Return [x, y] of the center of cell containing provided text 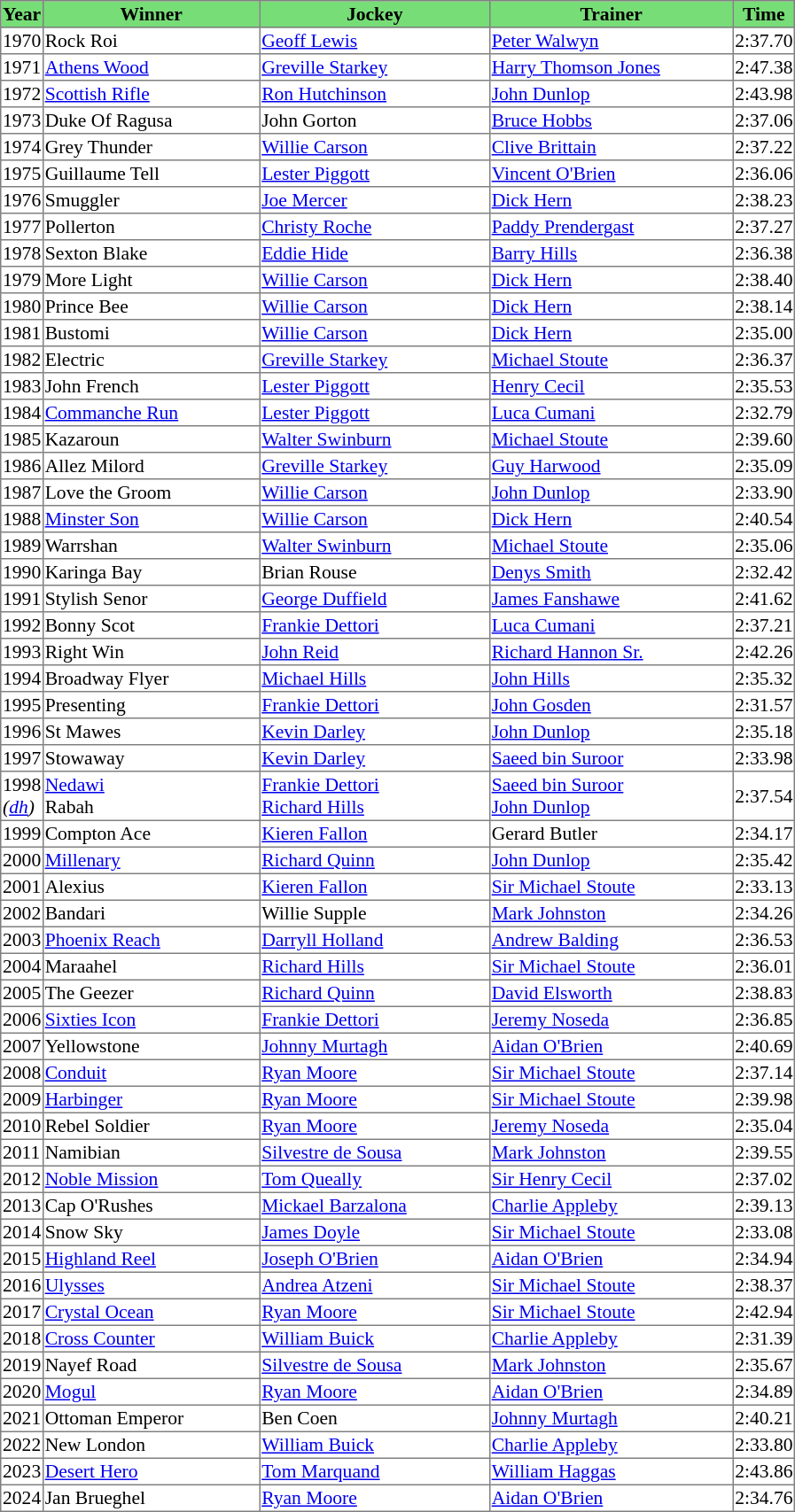
Jockey [375, 14]
2:36.38 [764, 253]
1974 [22, 147]
2012 [22, 1179]
Harbinger [151, 1099]
2:33.13 [764, 887]
1993 [22, 652]
2:35.67 [764, 1365]
2:32.42 [764, 572]
Year [22, 14]
2:38.83 [764, 993]
Right Win [151, 652]
Presenting [151, 705]
1995 [22, 705]
Christy Roche [375, 227]
2018 [22, 1338]
2:34.26 [764, 913]
Rock Roi [151, 41]
2:35.18 [764, 732]
2:40.69 [764, 1046]
Phoenix Reach [151, 940]
Trainer [611, 14]
Highland Reel [151, 1259]
1984 [22, 413]
2:42.26 [764, 652]
2:41.62 [764, 599]
Sexton Blake [151, 253]
2:36.01 [764, 966]
2005 [22, 993]
Winner [151, 14]
2:34.17 [764, 834]
Snow Sky [151, 1232]
2:39.55 [764, 1152]
Mickael Barzalona [375, 1206]
Noble Mission [151, 1179]
2020 [22, 1392]
2:33.08 [764, 1232]
Warrshan [151, 546]
1996 [22, 732]
2:34.76 [764, 1498]
2001 [22, 887]
Denys Smith [611, 572]
Broadway Flyer [151, 678]
1988 [22, 519]
2:43.86 [764, 1471]
Saeed bin SuroorJohn Dunlop [611, 796]
Ben Coen [375, 1418]
2:34.94 [764, 1259]
1989 [22, 546]
Clive Brittain [611, 147]
John Reid [375, 652]
1980 [22, 306]
2008 [22, 1073]
2000 [22, 860]
Mogul [151, 1392]
1998(dh) [22, 796]
Maraahel [151, 966]
John Hills [611, 678]
2:39.60 [764, 439]
Michael Hills [375, 678]
2011 [22, 1152]
Desert Hero [151, 1471]
Bonny Scot [151, 625]
2007 [22, 1046]
2:37.27 [764, 227]
Electric [151, 360]
2:47.38 [764, 67]
Scottish Rifle [151, 94]
1976 [22, 200]
1975 [22, 174]
George Duffield [375, 599]
2:35.04 [764, 1126]
1982 [22, 360]
Stylish Senor [151, 599]
Love the Groom [151, 492]
2:32.79 [764, 413]
Minster Son [151, 519]
Eddie Hide [375, 253]
2022 [22, 1445]
2:31.39 [764, 1338]
2:33.98 [764, 758]
2:37.06 [764, 120]
Barry Hills [611, 253]
Millenary [151, 860]
2:35.32 [764, 678]
John Gosden [611, 705]
Tom Queally [375, 1179]
John French [151, 386]
2:36.37 [764, 360]
2014 [22, 1232]
2:35.06 [764, 546]
2:33.80 [764, 1445]
1992 [22, 625]
Stowaway [151, 758]
Alexius [151, 887]
Crystal Ocean [151, 1312]
Henry Cecil [611, 386]
2:38.14 [764, 306]
Bandari [151, 913]
Willie Supple [375, 913]
2:35.42 [764, 860]
1999 [22, 834]
2:38.23 [764, 200]
2:38.40 [764, 280]
Ulysses [151, 1285]
Yellowstone [151, 1046]
Pollerton [151, 227]
Cross Counter [151, 1338]
Jan Brueghel [151, 1498]
Allez Milord [151, 466]
2:35.09 [764, 466]
Compton Ace [151, 834]
Tom Marquand [375, 1471]
2:43.98 [764, 94]
Grey Thunder [151, 147]
1977 [22, 227]
2:36.85 [764, 1020]
2:37.21 [764, 625]
2002 [22, 913]
2:38.37 [764, 1285]
1997 [22, 758]
NedawiRabah [151, 796]
2:31.57 [764, 705]
James Fanshawe [611, 599]
Cap O'Rushes [151, 1206]
Geoff Lewis [375, 41]
2:37.54 [764, 796]
Nayef Road [151, 1365]
Richard Hills [375, 966]
1994 [22, 678]
Prince Bee [151, 306]
2:40.54 [764, 519]
2023 [22, 1471]
Joe Mercer [375, 200]
2015 [22, 1259]
Saeed bin Suroor [611, 758]
Gerard Butler [611, 834]
William Haggas [611, 1471]
2017 [22, 1312]
Paddy Prendergast [611, 227]
1973 [22, 120]
Smuggler [151, 200]
More Light [151, 280]
Kazaroun [151, 439]
2:37.14 [764, 1073]
Guillaume Tell [151, 174]
Sixties Icon [151, 1020]
Harry Thomson Jones [611, 67]
2:37.02 [764, 1179]
2019 [22, 1365]
2006 [22, 1020]
Commanche Run [151, 413]
2:39.13 [764, 1206]
2010 [22, 1126]
1979 [22, 280]
2:36.53 [764, 940]
James Doyle [375, 1232]
Bruce Hobbs [611, 120]
2:37.22 [764, 147]
Ottoman Emperor [151, 1418]
2:37.70 [764, 41]
Conduit [151, 1073]
1983 [22, 386]
Andrea Atzeni [375, 1285]
Richard Hannon Sr. [611, 652]
Athens Wood [151, 67]
2:36.06 [764, 174]
Duke Of Ragusa [151, 120]
2:35.00 [764, 333]
New London [151, 1445]
Ron Hutchinson [375, 94]
2024 [22, 1498]
David Elsworth [611, 993]
Namibian [151, 1152]
Brian Rouse [375, 572]
2:42.94 [764, 1312]
1981 [22, 333]
2:33.90 [764, 492]
Guy Harwood [611, 466]
1991 [22, 599]
Time [764, 14]
Bustomi [151, 333]
1978 [22, 253]
2:35.53 [764, 386]
2016 [22, 1285]
2009 [22, 1099]
1970 [22, 41]
1985 [22, 439]
Karinga Bay [151, 572]
2:34.89 [764, 1392]
2:40.21 [764, 1418]
2003 [22, 940]
1986 [22, 466]
Sir Henry Cecil [611, 1179]
2004 [22, 966]
1990 [22, 572]
1972 [22, 94]
2013 [22, 1206]
Joseph O'Brien [375, 1259]
1987 [22, 492]
Frankie DettoriRichard Hills [375, 796]
Darryll Holland [375, 940]
2021 [22, 1418]
1971 [22, 67]
John Gorton [375, 120]
Rebel Soldier [151, 1126]
Peter Walwyn [611, 41]
St Mawes [151, 732]
The Geezer [151, 993]
Vincent O'Brien [611, 174]
2:39.98 [764, 1099]
Andrew Balding [611, 940]
